Return [X, Y] of the center of cell containing provided text 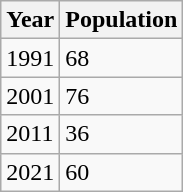
36 [122, 134]
Year [30, 20]
Population [122, 20]
2011 [30, 134]
60 [122, 172]
68 [122, 58]
2001 [30, 96]
1991 [30, 58]
76 [122, 96]
2021 [30, 172]
